Scan for the cell matching the given text and deliver its (x, y) coordinate at center. 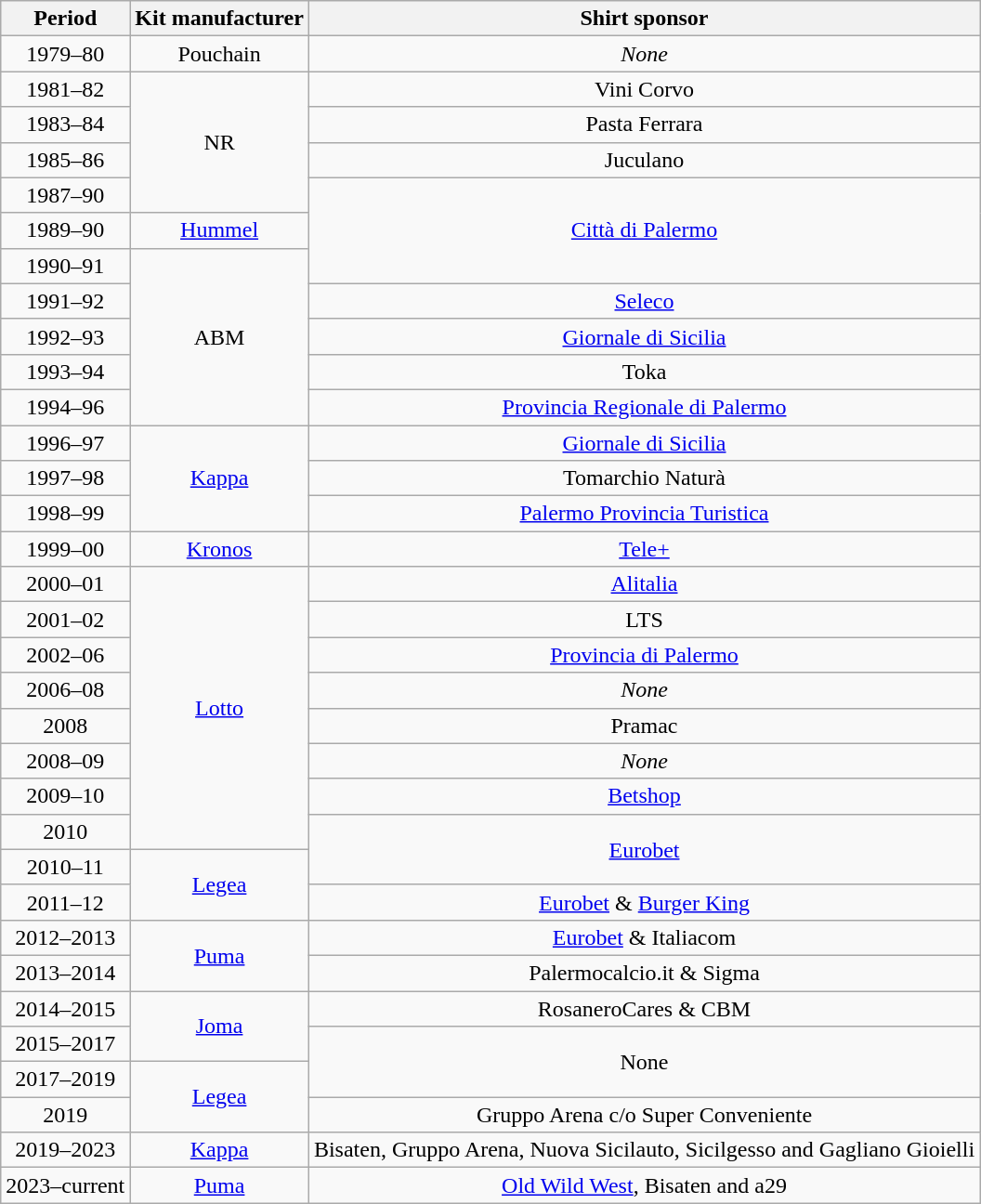
Provincia Regionale di Palermo (644, 407)
Lotto (219, 708)
Hummel (219, 230)
2010–11 (65, 867)
2015–2017 (65, 1044)
Old Wild West, Bisaten and a29 (644, 1185)
Città di Palermo (644, 230)
Palermo Provincia Turistica (644, 514)
2023–current (65, 1185)
Eurobet & Burger King (644, 902)
Provincia di Palermo (644, 655)
2008 (65, 726)
Eurobet (644, 849)
Betshop (644, 796)
1994–96 (65, 407)
1997–98 (65, 478)
1998–99 (65, 514)
Kit manufacturer (219, 19)
2006–08 (65, 690)
Shirt sponsor (644, 19)
Kronos (219, 549)
NR (219, 142)
2008–09 (65, 761)
2000–01 (65, 584)
RosaneroCares & CBM (644, 1008)
1987–90 (65, 195)
1990–91 (65, 266)
2013–2014 (65, 973)
Joma (219, 1026)
Period (65, 19)
1989–90 (65, 230)
2014–2015 (65, 1008)
LTS (644, 620)
2019 (65, 1115)
Pasta Ferrara (644, 124)
Alitalia (644, 584)
2019–2023 (65, 1150)
1993–94 (65, 372)
Seleco (644, 301)
Pramac (644, 726)
2009–10 (65, 796)
Bisaten, Gruppo Arena, Nuova Sicilauto, Sicilgesso and Gagliano Gioielli (644, 1150)
2011–12 (65, 902)
2010 (65, 831)
Toka (644, 372)
Pouchain (219, 54)
2017–2019 (65, 1080)
Eurobet & Italiacom (644, 937)
Palermocalcio.it & Sigma (644, 973)
2012–2013 (65, 937)
1983–84 (65, 124)
Vini Corvo (644, 89)
Tomarchio Naturà (644, 478)
1991–92 (65, 301)
1999–00 (65, 549)
2001–02 (65, 620)
Juculano (644, 160)
Gruppo Arena c/o Super Conveniente (644, 1115)
2002–06 (65, 655)
1981–82 (65, 89)
1979–80 (65, 54)
1985–86 (65, 160)
1992–93 (65, 336)
ABM (219, 336)
Tele+ (644, 549)
1996–97 (65, 443)
